For the text-containing cell, return its midpoint in (x, y) coordinate format. 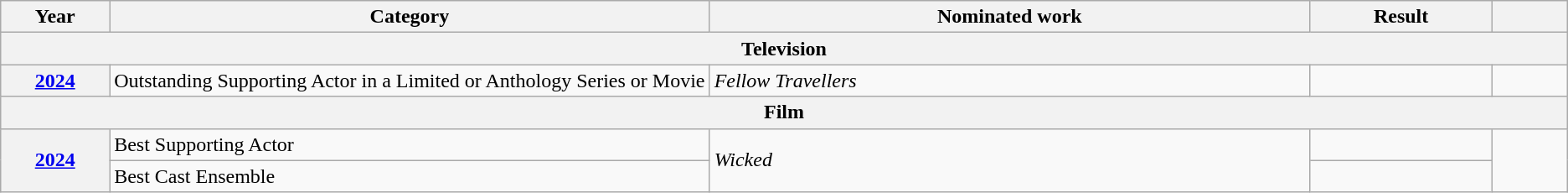
Film (784, 112)
Result (1401, 17)
Wicked (1009, 160)
Outstanding Supporting Actor in a Limited or Anthology Series or Movie (410, 81)
Fellow Travellers (1009, 81)
Best Supporting Actor (410, 144)
Television (784, 49)
Category (410, 17)
Best Cast Ensemble (410, 176)
Year (55, 17)
Nominated work (1009, 17)
